Determine the (X, Y) coordinate at the center of the cell enclosing the given text.  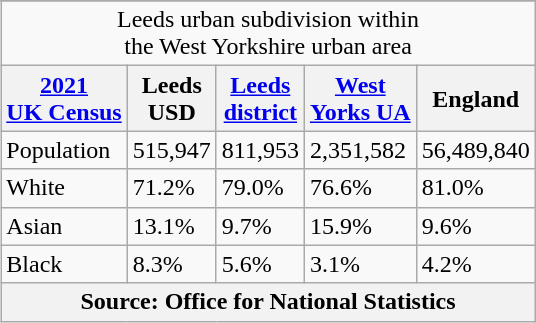
13.1% (172, 226)
811,953 (260, 150)
15.9% (360, 226)
9.7% (260, 226)
5.6% (260, 264)
LeedsUSD (172, 98)
2,351,582 (360, 150)
3.1% (360, 264)
Leedsdistrict (260, 98)
Asian (64, 226)
76.6% (360, 188)
White (64, 188)
8.3% (172, 264)
79.0% (260, 188)
9.6% (476, 226)
Leeds urban subdivision withinthe West Yorkshire urban area (268, 34)
WestYorks UA (360, 98)
515,947 (172, 150)
2021UK Census (64, 98)
Source: Office for National Statistics (268, 302)
56,489,840 (476, 150)
England (476, 98)
71.2% (172, 188)
Population (64, 150)
81.0% (476, 188)
4.2% (476, 264)
Black (64, 264)
